Scan for the cell matching the given text and deliver its [x, y] coordinate at center. 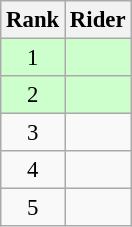
1 [33, 58]
Rider [98, 20]
Rank [33, 20]
4 [33, 170]
2 [33, 95]
5 [33, 208]
3 [33, 133]
